From the cell containing the given text, extract its center point as [x, y] coordinate. 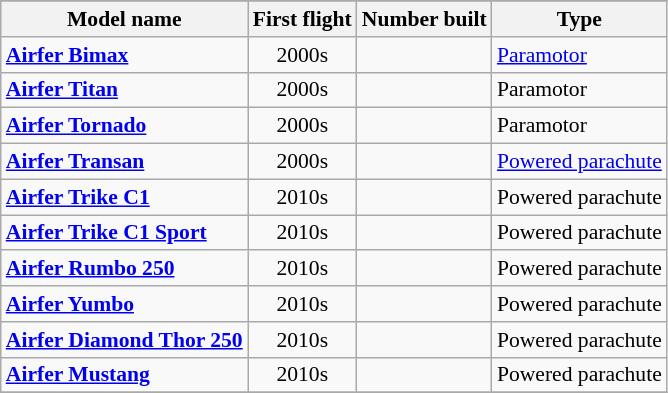
Airfer Trike C1 [124, 197]
Airfer Tornado [124, 126]
Airfer Mustang [124, 375]
Airfer Bimax [124, 55]
Airfer Yumbo [124, 304]
Airfer Diamond Thor 250 [124, 340]
Airfer Rumbo 250 [124, 269]
Airfer Titan [124, 90]
Airfer Transan [124, 162]
Airfer Trike C1 Sport [124, 233]
Number built [424, 19]
Type [580, 19]
Model name [124, 19]
First flight [302, 19]
